Find where the given text appears and provide that cell's center as [X, Y] coordinate. 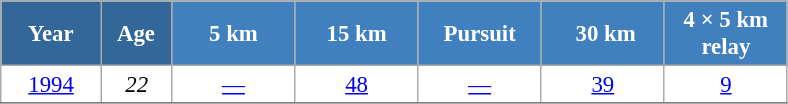
22 [136, 85]
30 km [602, 34]
Age [136, 34]
Pursuit [480, 34]
15 km [356, 34]
5 km [234, 34]
4 × 5 km relay [726, 34]
39 [602, 85]
9 [726, 85]
1994 [52, 85]
Year [52, 34]
48 [356, 85]
